Scan for the cell matching the given text and deliver its [X, Y] coordinate at center. 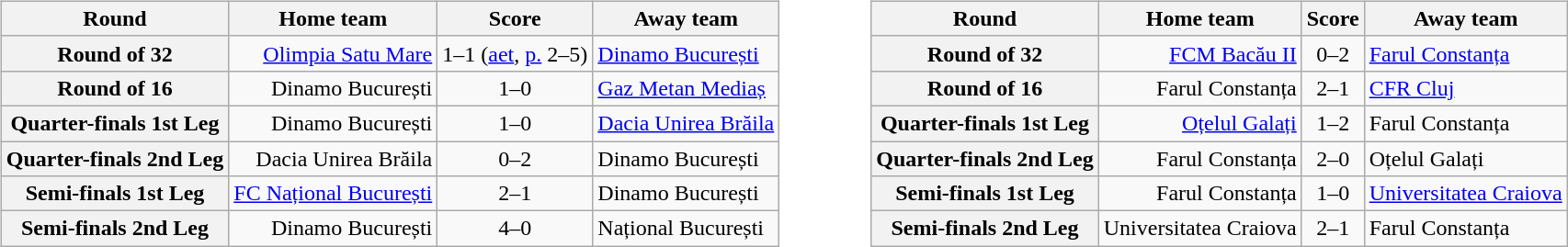
Gaz Metan Mediaș [686, 88]
Național București [686, 229]
4–0 [515, 229]
1–1 (aet, p. 2–5) [515, 53]
Olimpia Satu Mare [333, 53]
1–2 [1333, 123]
FCM Bacău II [1200, 53]
CFR Cluj [1465, 88]
2–0 [1333, 159]
FC Național București [333, 194]
